Output the (x, y) coordinate of the center of the cell containing the given text.  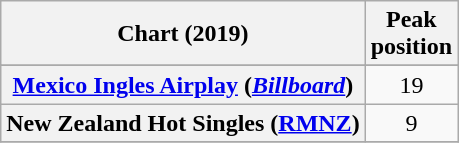
Mexico Ingles Airplay (Billboard) (183, 85)
Chart (2019) (183, 34)
9 (411, 123)
Peakposition (411, 34)
New Zealand Hot Singles (RMNZ) (183, 123)
19 (411, 85)
